Provide the [x, y] coordinate of the cell's center where the given text is located.  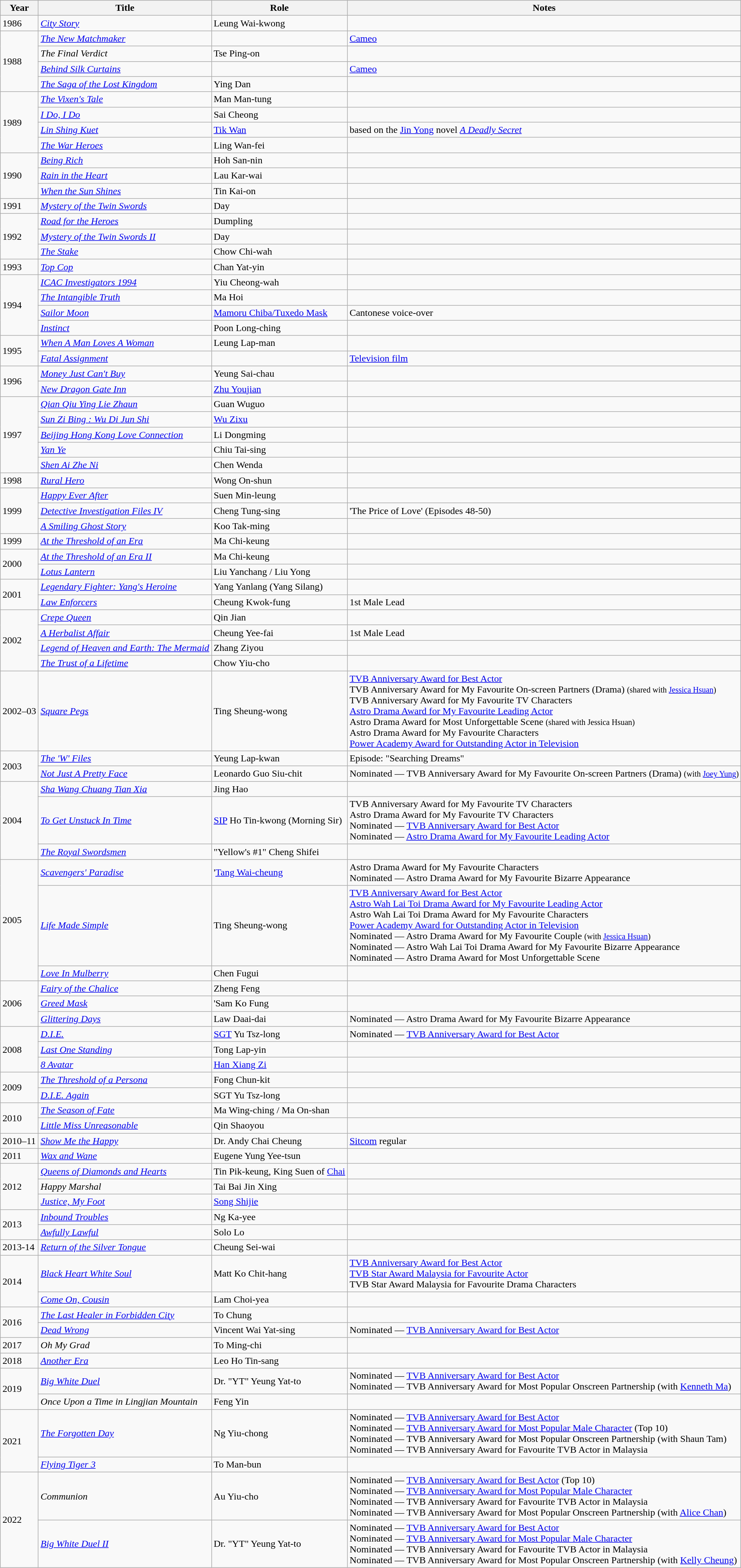
SIP Ho Tin-kwong (Morning Sir) [279, 821]
2010 [19, 1118]
Scavengers' Paradise [125, 873]
Happy Marshal [125, 1187]
New Dragon Gate Inn [125, 389]
Leung Wai-kwong [279, 23]
Tin Pik-keung, King Suen of Chai [279, 1171]
2013 [19, 1225]
Tik Wan [279, 130]
2014 [19, 1281]
Zheng Feng [279, 988]
Being Rich [125, 160]
The Saga of the Lost Kingdom [125, 84]
Ying Dan [279, 84]
Man Man-tung [279, 99]
The War Heroes [125, 145]
Tin Kai-on [279, 191]
Return of the Silver Tongue [125, 1247]
Koo Tak-ming [279, 526]
Cheung Kwok-fung [279, 602]
2002 [19, 640]
2011 [19, 1156]
2017 [19, 1345]
Law Daai-dai [279, 1019]
Crepe Queen [125, 617]
When A Man Loves A Woman [125, 343]
Mystery of the Twin Swords [125, 206]
Sitcom regular [544, 1141]
Lin Shing Kuet [125, 130]
To Chung [279, 1315]
'Sam Ko Fung [279, 1004]
The Last Healer in Forbidden City [125, 1315]
Justice, My Foot [125, 1202]
Ng Ka-yee [279, 1217]
Matt Ko Chit-hang [279, 1273]
2018 [19, 1361]
based on the Jin Yong novel A Deadly Secret [544, 130]
Another Era [125, 1361]
Sailor Moon [125, 313]
To Ming-chi [279, 1345]
The Stake [125, 252]
Yang Yanlang (Yang Silang) [279, 587]
The Intangible Truth [125, 297]
Behind Silk Curtains [125, 69]
The Final Verdict [125, 54]
Tse Ping-on [279, 54]
Beijing Hong Kong Love Connection [125, 434]
2004 [19, 821]
1991 [19, 206]
A Smiling Ghost Story [125, 526]
To Get Unstuck In Time [125, 821]
The Forgotten Day [125, 1433]
2021 [19, 1441]
Sai Cheong [279, 114]
Law Enforcers [125, 602]
Feng Yin [279, 1402]
Guan Wuguo [279, 404]
8 Avatar [125, 1064]
2003 [19, 766]
2022 [19, 1520]
ICAC Investigators 1994 [125, 282]
Cheung Sei-wai [279, 1247]
Happy Ever After [125, 496]
Greed Mask [125, 1004]
1989 [19, 122]
1992 [19, 237]
Mamoru Chiba/Tuxedo Mask [279, 313]
Black Heart White Soul [125, 1273]
Mystery of the Twin Swords II [125, 237]
2016 [19, 1322]
Last One Standing [125, 1049]
Cheung Yee-fai [279, 632]
Communion [125, 1496]
Lam Choi-yea [279, 1299]
Legendary Fighter: Yang's Heroine [125, 587]
1993 [19, 267]
2006 [19, 1004]
Come On, Cousin [125, 1299]
Jing Hao [279, 789]
1990 [19, 175]
Cantonese voice-over [544, 313]
Little Miss Unreasonable [125, 1126]
Leung Lap-man [279, 343]
D.I.E. [125, 1034]
Poon Long-ching [279, 328]
Nominated — TVB Anniversary Award for My Favourite On-screen Partners (Drama) (with Joey Yung) [544, 774]
The Threshold of a Persona [125, 1080]
Big White Duel [125, 1381]
Astro Drama Award for My Favourite Characters Nominated — Astro Drama Award for My Favourite Bizarre Appearance [544, 873]
Chen Wenda [279, 465]
The Season of Fate [125, 1110]
1994 [19, 305]
Chan Yat-yin [279, 267]
Inbound Troubles [125, 1217]
Solo Lo [279, 1232]
2008 [19, 1049]
Show Me the Happy [125, 1141]
Sun Zi Bing : Wu Di Jun Shi [125, 419]
Year [19, 8]
Chen Fugui [279, 973]
'Tang Wai-cheung [279, 873]
D.I.E. Again [125, 1095]
Wu Zixu [279, 419]
2002–03 [19, 711]
Han Xiang Zi [279, 1064]
The 'W' Files [125, 759]
Shen Ai Zhe Ni [125, 465]
2005 [19, 920]
Notes [544, 8]
Not Just A Pretty Face [125, 774]
Leo Ho Tin-sang [279, 1361]
Love In Mulberry [125, 973]
2009 [19, 1087]
Top Cop [125, 267]
When the Sun Shines [125, 191]
Yeung Lap-kwan [279, 759]
Dr. Andy Chai Cheung [279, 1141]
Episode: "Searching Dreams" [544, 759]
Queens of Diamonds and Hearts [125, 1171]
Li Dongming [279, 434]
1986 [19, 23]
Fatal Assignment [125, 358]
2012 [19, 1187]
Life Made Simple [125, 926]
Leonardo Guo Siu-chit [279, 774]
The Royal Swordsmen [125, 852]
Wax and Wane [125, 1156]
Ling Wan-fei [279, 145]
Ma Wing-ching / Ma On-shan [279, 1110]
Television film [544, 358]
Hoh San-nin [279, 160]
The Trust of a Lifetime [125, 663]
"Yellow's #1" Cheng Shifei [279, 852]
Detective Investigation Files IV [125, 511]
Square Pegs [125, 711]
2000 [19, 564]
The Vixen's Tale [125, 99]
Glittering Days [125, 1019]
Role [279, 8]
At the Threshold of an Era [125, 541]
The New Matchmaker [125, 38]
2001 [19, 594]
Vincent Wai Yat-sing [279, 1330]
At the Threshold of an Era II [125, 556]
Suen Min-leung [279, 496]
2010–11 [19, 1141]
Ma Hoi [279, 297]
Song Shijie [279, 1202]
1998 [19, 480]
2019 [19, 1389]
To Man-bun [279, 1465]
Road for the Heroes [125, 221]
Eugene Yung Yee-tsun [279, 1156]
Legend of Heaven and Earth: The Mermaid [125, 648]
Ng Yiu-chong [279, 1433]
Money Just Can't Buy [125, 373]
2013-14 [19, 1247]
I Do, I Do [125, 114]
Fairy of the Chalice [125, 988]
'The Price of Love' (Episodes 48-50) [544, 511]
1995 [19, 351]
TVB Anniversary Award for Best ActorTVB Star Award Malaysia for Favourite ActorTVB Star Award Malaysia for Favourite Drama Characters [544, 1273]
Qin Jian [279, 617]
Big White Duel II [125, 1544]
Awfully Lawful [125, 1232]
Instinct [125, 328]
1988 [19, 61]
Flying Tiger 3 [125, 1465]
Dead Wrong [125, 1330]
Oh My Grad [125, 1345]
Title [125, 8]
Nominated — TVB Anniversary Award for Best Actor Nominated — TVB Anniversary Award for Most Popular Onscreen Partnership (with Kenneth Ma) [544, 1381]
Au Yiu-cho [279, 1496]
Yan Ye [125, 450]
1997 [19, 434]
Qian Qiu Ying Lie Zhaun [125, 404]
Tai Bai Jin Xing [279, 1187]
Sha Wang Chuang Tian Xia [125, 789]
A Herbalist Affair [125, 632]
Yiu Cheong-wah [279, 282]
Nominated — Astro Drama Award for My Favourite Bizarre Appearance [544, 1019]
Chiu Tai-sing [279, 450]
Rain in the Heart [125, 175]
1996 [19, 381]
Tong Lap-yin [279, 1049]
Zhu Youjian [279, 389]
Dumpling [279, 221]
Wong On-shun [279, 480]
Qin Shaoyou [279, 1126]
Chow Yiu-cho [279, 663]
Once Upon a Time in Lingjian Mountain [125, 1402]
Yeung Sai-chau [279, 373]
City Story [125, 23]
Liu Yanchang / Liu Yong [279, 572]
Rural Hero [125, 480]
Zhang Ziyou [279, 648]
Cheng Tung-sing [279, 511]
Chow Chi-wah [279, 252]
Fong Chun-kit [279, 1080]
Lau Kar-wai [279, 175]
Lotus Lantern [125, 572]
